Search for the cell housing the specified text and yield its [X, Y] center coordinate. 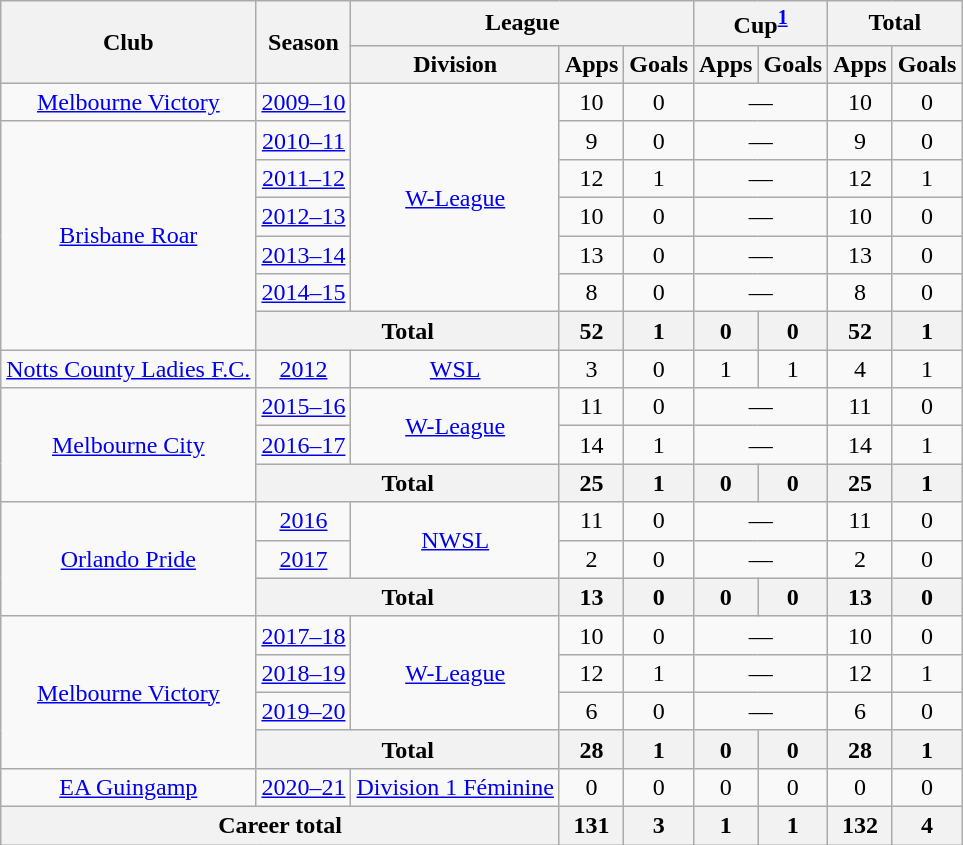
2016 [304, 521]
2015–16 [304, 407]
Career total [280, 826]
2012–13 [304, 217]
Club [128, 42]
Cup1 [761, 24]
WSL [455, 369]
2010–11 [304, 140]
2011–12 [304, 178]
Orlando Pride [128, 559]
Season [304, 42]
2009–10 [304, 102]
Division [455, 64]
Division 1 Féminine [455, 787]
Notts County Ladies F.C. [128, 369]
131 [591, 826]
2019–20 [304, 711]
2016–17 [304, 445]
2013–14 [304, 255]
2017–18 [304, 635]
2017 [304, 559]
League [522, 24]
EA Guingamp [128, 787]
2014–15 [304, 293]
2018–19 [304, 673]
NWSL [455, 540]
Melbourne City [128, 445]
132 [860, 826]
2012 [304, 369]
2020–21 [304, 787]
Brisbane Roar [128, 235]
